From the cell containing the given text, extract its center point as [X, Y] coordinate. 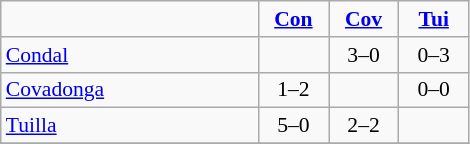
0–3 [434, 55]
Con [293, 19]
5–0 [293, 126]
Tui [434, 19]
3–0 [363, 55]
Cov [363, 19]
2–2 [363, 126]
1–2 [293, 90]
0–0 [434, 90]
Condal [130, 55]
Covadonga [130, 90]
Tuilla [130, 126]
